Detect which cell encompasses the target text, then output its [X, Y] center coordinate. 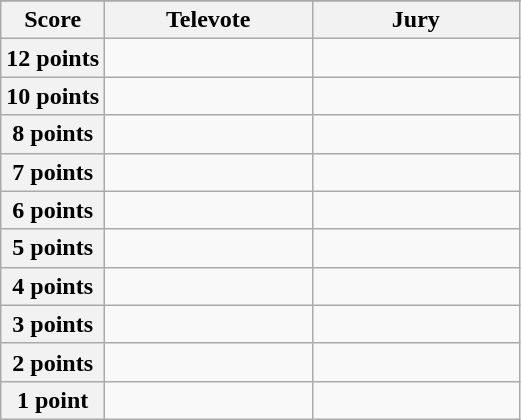
4 points [53, 286]
3 points [53, 324]
Televote [209, 20]
10 points [53, 96]
2 points [53, 362]
8 points [53, 134]
Jury [416, 20]
5 points [53, 248]
7 points [53, 172]
6 points [53, 210]
Score [53, 20]
12 points [53, 58]
1 point [53, 400]
